Search for the cell housing the specified text and yield its (X, Y) center coordinate. 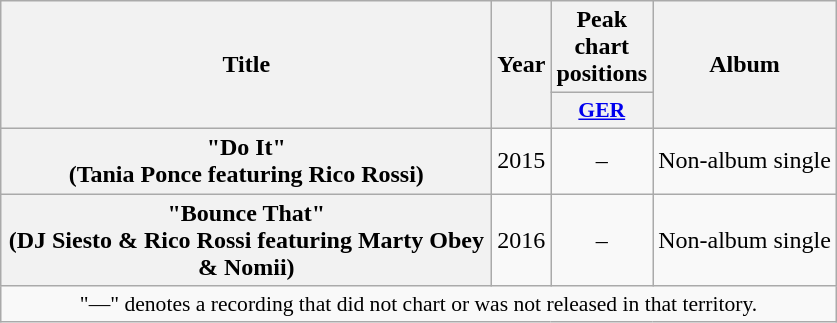
Title (246, 65)
"Do It"(Tania Ponce featuring Rico Rossi) (246, 160)
"—" denotes a recording that did not chart or was not released in that territory. (419, 304)
Year (522, 65)
2015 (522, 160)
GER (602, 111)
Album (745, 65)
Peak chart positions (602, 47)
2016 (522, 240)
"Bounce That"(DJ Siesto & Rico Rossi featuring Marty Obey & Nomii) (246, 240)
